Search for the cell housing the specified text and yield its [X, Y] center coordinate. 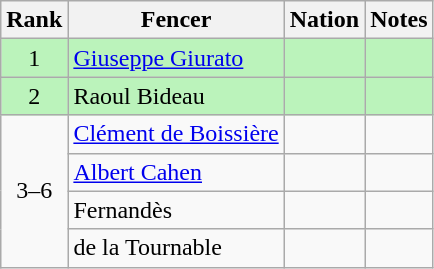
Clément de Boissière [176, 134]
Fernandès [176, 210]
Nation [324, 20]
Rank [34, 20]
1 [34, 58]
Albert Cahen [176, 172]
Fencer [176, 20]
2 [34, 96]
de la Tournable [176, 248]
Raoul Bideau [176, 96]
Giuseppe Giurato [176, 58]
3–6 [34, 191]
Notes [399, 20]
